For the text-containing cell, return its midpoint in (x, y) coordinate format. 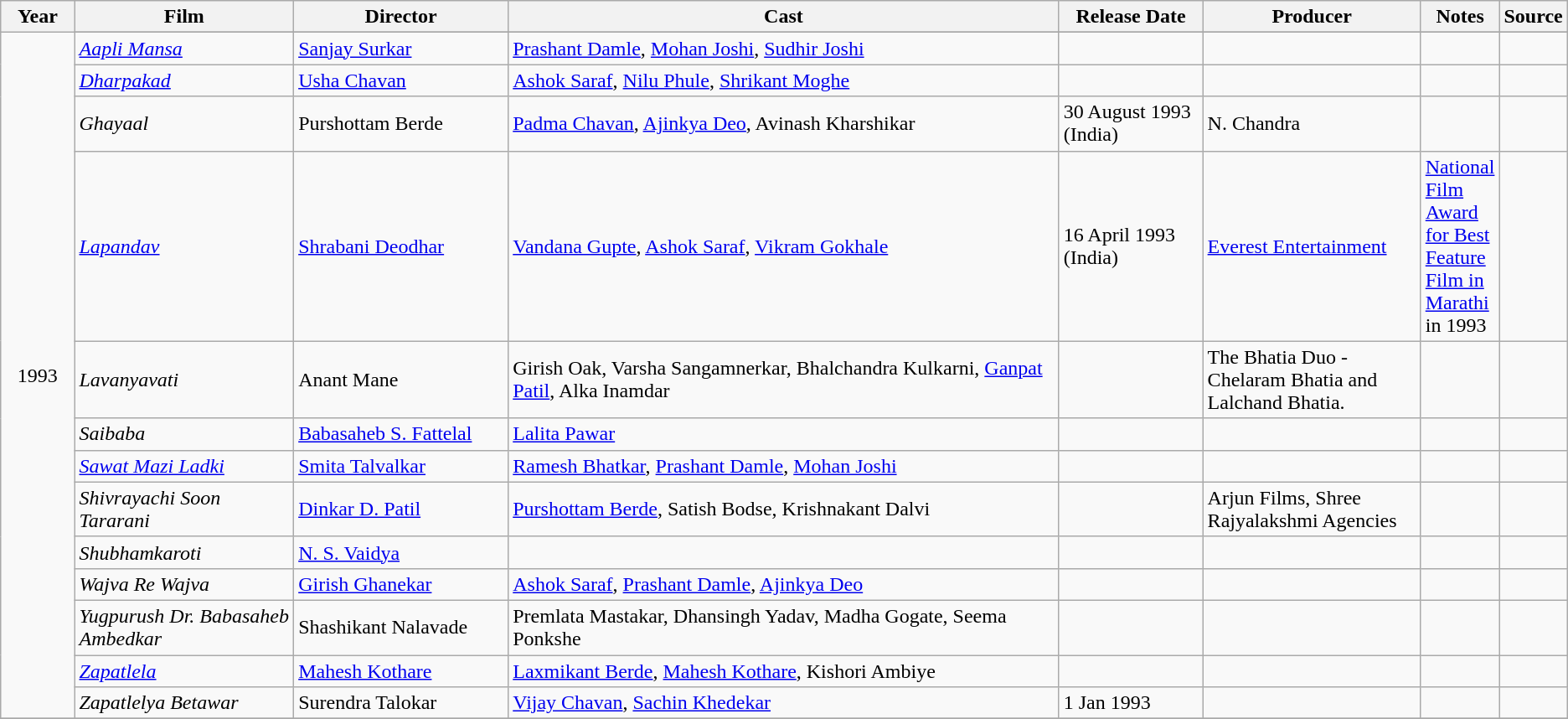
Saibaba (184, 434)
1993 (38, 375)
Ghayaal (184, 124)
Vandana Gupte, Ashok Saraf, Vikram Gokhale (784, 246)
Girish Oak, Varsha Sangamnerkar, Bhalchandra Kulkarni, Ganpat Patil, Alka Inamdar (784, 380)
16 April 1993 (India) (1131, 246)
Prashant Damle, Mohan Joshi, Sudhir Joshi (784, 49)
Purshottam Berde, Satish Bodse, Krishnakant Dalvi (784, 510)
30 August 1993 (India) (1131, 124)
Zapatlela (184, 671)
Shivrayachi Soon Tararani (184, 510)
Anant Mane (401, 380)
Ramesh Bhatkar, Prashant Damle, Mohan Joshi (784, 466)
Girish Ghanekar (401, 584)
Zapatlelya Betawar (184, 703)
Mahesh Kothare (401, 671)
Source (1533, 17)
Lavanyavati (184, 380)
Babasaheb S. Fattelal (401, 434)
Surendra Talokar (401, 703)
Sawat Mazi Ladki (184, 466)
Arjun Films, Shree Rajyalakshmi Agencies (1312, 510)
Year (38, 17)
Aapli Mansa (184, 49)
Usha Chavan (401, 80)
Shrabani Deodhar (401, 246)
Ashok Saraf, Nilu Phule, Shrikant Moghe (784, 80)
Premlata Mastakar, Dhansingh Yadav, Madha Gogate, Seema Ponkshe (784, 627)
Everest Entertainment (1312, 246)
1 Jan 1993 (1131, 703)
Cast (784, 17)
Dinkar D. Patil (401, 510)
Release Date (1131, 17)
Lalita Pawar (784, 434)
Wajva Re Wajva (184, 584)
Shashikant Nalavade (401, 627)
Vijay Chavan, Sachin Khedekar (784, 703)
N. S. Vaidya (401, 552)
N. Chandra (1312, 124)
The Bhatia Duo - Chelaram Bhatia and Lalchand Bhatia. (1312, 380)
Sanjay Surkar (401, 49)
Purshottam Berde (401, 124)
Film (184, 17)
Producer (1312, 17)
Lapandav (184, 246)
Laxmikant Berde, Mahesh Kothare, Kishori Ambiye (784, 671)
Dharpakad (184, 80)
Yugpurush Dr. Babasaheb Ambedkar (184, 627)
Shubhamkaroti (184, 552)
Padma Chavan, Ajinkya Deo, Avinash Kharshikar (784, 124)
Director (401, 17)
Smita Talvalkar (401, 466)
National Film Award for Best Feature Film in Marathi in 1993 (1460, 246)
Notes (1460, 17)
Ashok Saraf, Prashant Damle, Ajinkya Deo (784, 584)
